Find where the given text appears and provide that cell's center as (X, Y) coordinate. 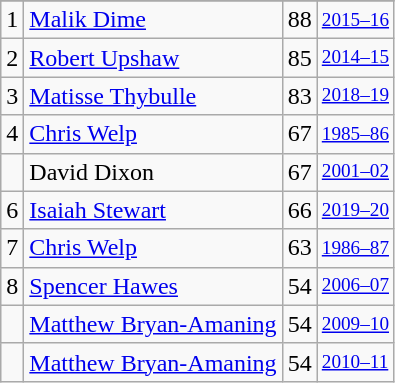
2 (12, 58)
6 (12, 210)
Isaiah Stewart (153, 210)
Robert Upshaw (153, 58)
2001–02 (355, 172)
88 (300, 20)
7 (12, 248)
85 (300, 58)
3 (12, 96)
David Dixon (153, 172)
Spencer Hawes (153, 286)
1985–86 (355, 134)
2015–16 (355, 20)
2006–07 (355, 286)
83 (300, 96)
63 (300, 248)
2010–11 (355, 362)
2018–19 (355, 96)
66 (300, 210)
8 (12, 286)
Malik Dime (153, 20)
2009–10 (355, 324)
4 (12, 134)
2014–15 (355, 58)
2019–20 (355, 210)
1986–87 (355, 248)
1 (12, 20)
Matisse Thybulle (153, 96)
